Capture the cell that displays the provided text and extract its (x, y) central coordinate. 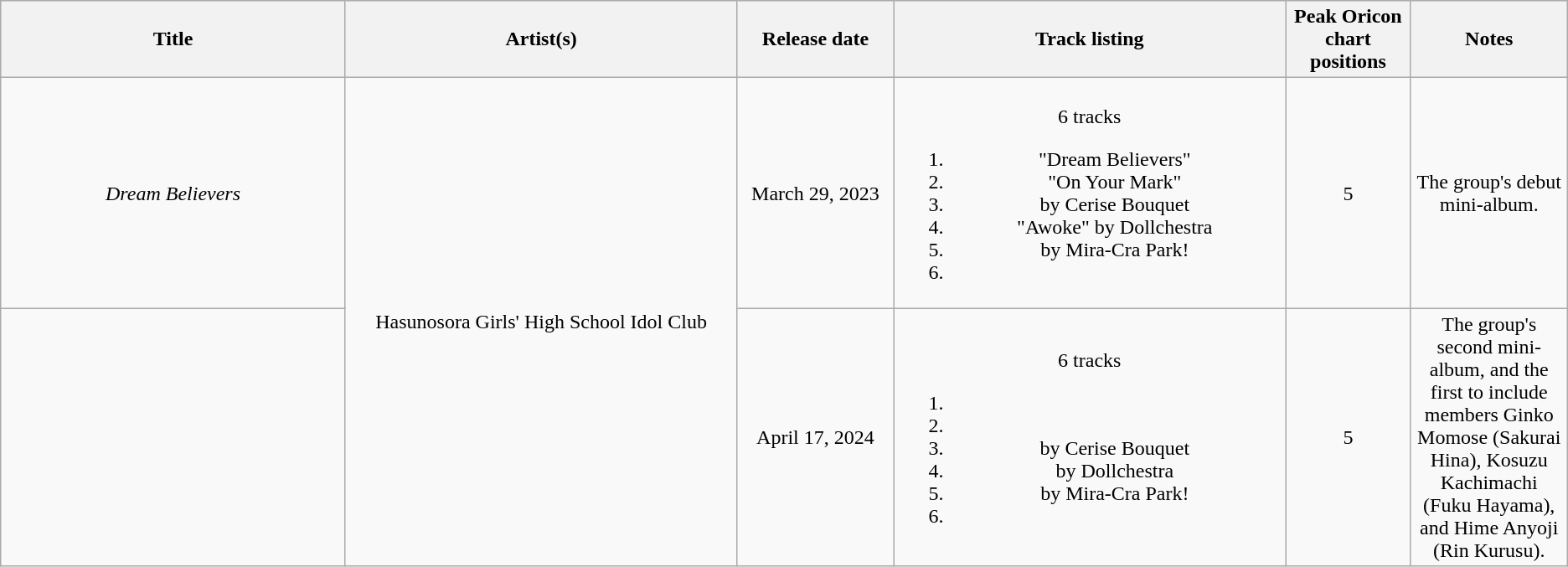
Track listing (1090, 39)
Hasunosora Girls' High School Idol Club (541, 322)
Artist(s) (541, 39)
March 29, 2023 (816, 193)
April 17, 2024 (816, 437)
6 tracks by Cerise Bouquet by Dollchestra by Mira-Cra Park! (1090, 437)
Dream Believers (173, 193)
Peak Oriconchart positions (1349, 39)
Release date (816, 39)
Title (173, 39)
6 tracks"Dream Believers""On Your Mark" by Cerise Bouquet"Awoke" by Dollchestra by Mira-Cra Park! (1090, 193)
Notes (1489, 39)
The group's debut mini-album. (1489, 193)
